Output the (x, y) coordinate of the center of the cell containing the given text.  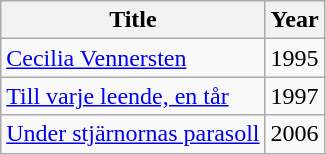
Under stjärnornas parasoll (133, 134)
2006 (294, 134)
Till varje leende, en tår (133, 96)
1995 (294, 58)
1997 (294, 96)
Title (133, 20)
Cecilia Vennersten (133, 58)
Year (294, 20)
